Find where the given text appears and provide that cell's center as (X, Y) coordinate. 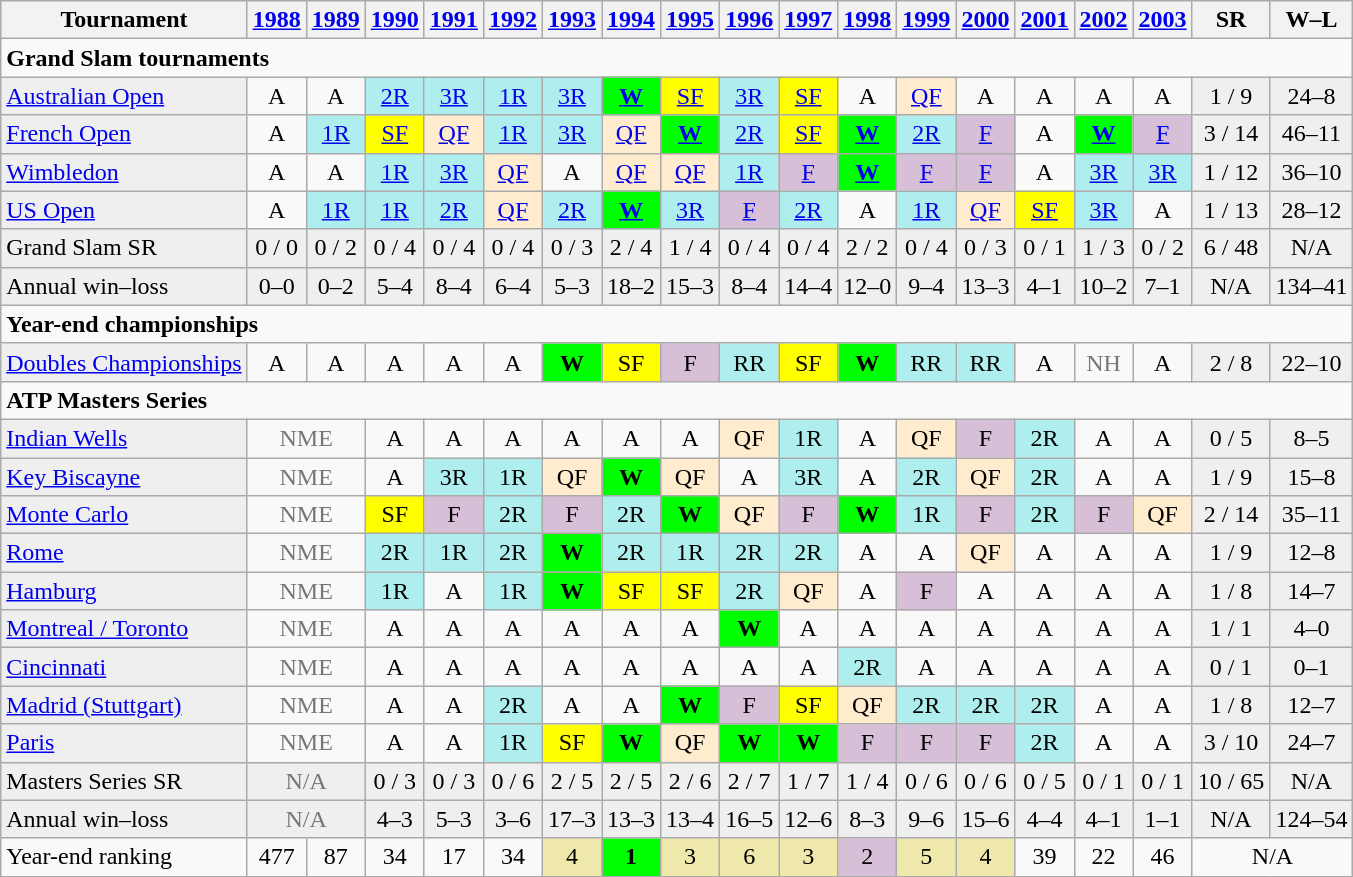
13–4 (690, 819)
1994 (632, 20)
1988 (276, 20)
36–10 (1312, 172)
124–54 (1312, 819)
US Open (124, 210)
15–6 (986, 819)
Australian Open (124, 96)
1 / 13 (1231, 210)
9–4 (926, 286)
1 / 3 (1104, 248)
35–11 (1312, 515)
W–L (1312, 20)
22 (1104, 857)
2 / 6 (690, 781)
24–8 (1312, 96)
Rome (124, 553)
2001 (1044, 20)
1997 (808, 20)
9–6 (926, 819)
1999 (926, 20)
3–6 (512, 819)
French Open (124, 134)
8–5 (1312, 438)
12–8 (1312, 553)
Cincinnati (124, 667)
10–2 (1104, 286)
Tournament (124, 20)
5–4 (394, 286)
Indian Wells (124, 438)
0–2 (336, 286)
2 / 14 (1231, 515)
134–41 (1312, 286)
14–7 (1312, 591)
22–10 (1312, 362)
3 / 14 (1231, 134)
17–3 (572, 819)
46–11 (1312, 134)
3 / 10 (1231, 743)
Grand Slam SR (124, 248)
5 (926, 857)
1 / 7 (808, 781)
Year-end ranking (124, 857)
6 / 48 (1231, 248)
Masters Series SR (124, 781)
Paris (124, 743)
1989 (336, 20)
Key Biscayne (124, 477)
1993 (572, 20)
0–0 (276, 286)
Grand Slam tournaments (677, 58)
ATP Masters Series (677, 400)
12–7 (1312, 705)
2 / 7 (750, 781)
Madrid (Stuttgart) (124, 705)
NH (1104, 362)
Monte Carlo (124, 515)
17 (454, 857)
24–7 (1312, 743)
Doubles Championships (124, 362)
4–4 (1044, 819)
16–5 (750, 819)
28–12 (1312, 210)
15–8 (1312, 477)
15–3 (690, 286)
Year-end championships (677, 324)
1996 (750, 20)
Wimbledon (124, 172)
2 / 2 (868, 248)
2002 (1104, 20)
0–1 (1312, 667)
1992 (512, 20)
4–0 (1312, 629)
8–3 (868, 819)
87 (336, 857)
1998 (868, 20)
2 (868, 857)
0 / 0 (276, 248)
1991 (454, 20)
14–4 (808, 286)
39 (1044, 857)
4–3 (394, 819)
12–0 (868, 286)
477 (276, 857)
2000 (986, 20)
6–4 (512, 286)
12–6 (808, 819)
1990 (394, 20)
18–2 (632, 286)
46 (1162, 857)
2 / 4 (632, 248)
7–1 (1162, 286)
2 / 8 (1231, 362)
Montreal / Toronto (124, 629)
Hamburg (124, 591)
10 / 65 (1231, 781)
1–1 (1162, 819)
6 (750, 857)
1995 (690, 20)
SR (1231, 20)
1 / 1 (1231, 629)
1 / 12 (1231, 172)
2003 (1162, 20)
1 (632, 857)
